Find where the given text appears and provide that cell's center as (x, y) coordinate. 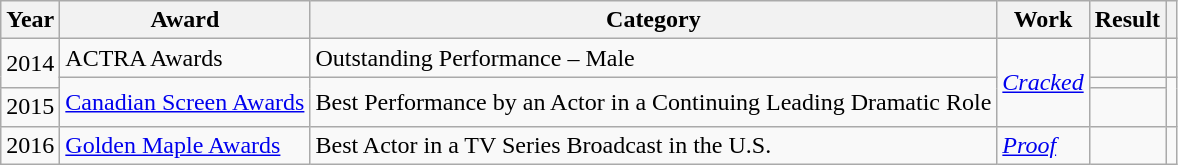
Result (1127, 20)
Outstanding Performance – Male (654, 58)
Cracked (1043, 82)
2014 (30, 64)
Category (654, 20)
Award (185, 20)
Canadian Screen Awards (185, 102)
2015 (30, 107)
ACTRA Awards (185, 58)
Golden Maple Awards (185, 145)
Year (30, 20)
Best Performance by an Actor in a Continuing Leading Dramatic Role (654, 102)
Best Actor in a TV Series Broadcast in the U.S. (654, 145)
Work (1043, 20)
2016 (30, 145)
Proof (1043, 145)
